Return (x, y) of the center of cell containing provided text 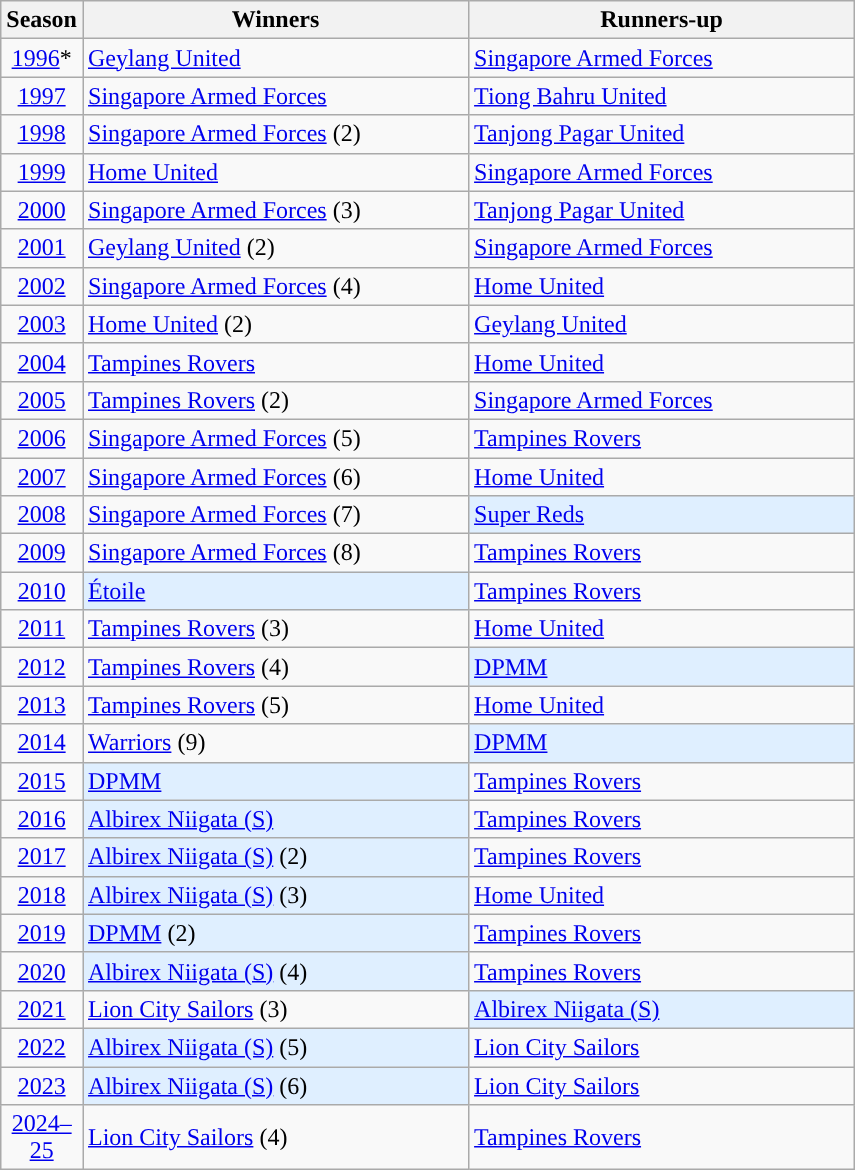
1996* (42, 58)
Tampines Rovers (4) (275, 667)
1998 (42, 134)
Lion City Sailors (4) (275, 1138)
Singapore Armed Forces (7) (275, 515)
2018 (42, 895)
2020 (42, 971)
Runners-up (662, 20)
Singapore Armed Forces (3) (275, 210)
2023 (42, 1085)
Singapore Armed Forces (4) (275, 286)
2006 (42, 438)
Singapore Armed Forces (5) (275, 438)
Singapore Armed Forces (8) (275, 553)
1997 (42, 96)
Geylang United (2) (275, 248)
2021 (42, 1009)
Tampines Rovers (5) (275, 705)
2011 (42, 629)
Singapore Armed Forces (2) (275, 134)
2001 (42, 248)
2005 (42, 400)
Winners (275, 20)
2004 (42, 362)
2010 (42, 591)
2022 (42, 1047)
Tampines Rovers (2) (275, 400)
2014 (42, 743)
2019 (42, 933)
2007 (42, 477)
2002 (42, 286)
Singapore Armed Forces (6) (275, 477)
Albirex Niigata (S) (2) (275, 857)
Étoile (275, 591)
2024–25 (42, 1138)
Albirex Niigata (S) (6) (275, 1085)
2015 (42, 781)
2003 (42, 324)
Tiong Bahru United (662, 96)
Warriors (9) (275, 743)
Home United (2) (275, 324)
2008 (42, 515)
Super Reds (662, 515)
2012 (42, 667)
1999 (42, 172)
2000 (42, 210)
Albirex Niigata (S) (5) (275, 1047)
Tampines Rovers (3) (275, 629)
Season (42, 20)
Albirex Niigata (S) (4) (275, 971)
2017 (42, 857)
2013 (42, 705)
2009 (42, 553)
DPMM (2) (275, 933)
Albirex Niigata (S) (3) (275, 895)
Lion City Sailors (3) (275, 1009)
2016 (42, 819)
